Determine the [X, Y] coordinate at the center of the cell enclosing the given text.  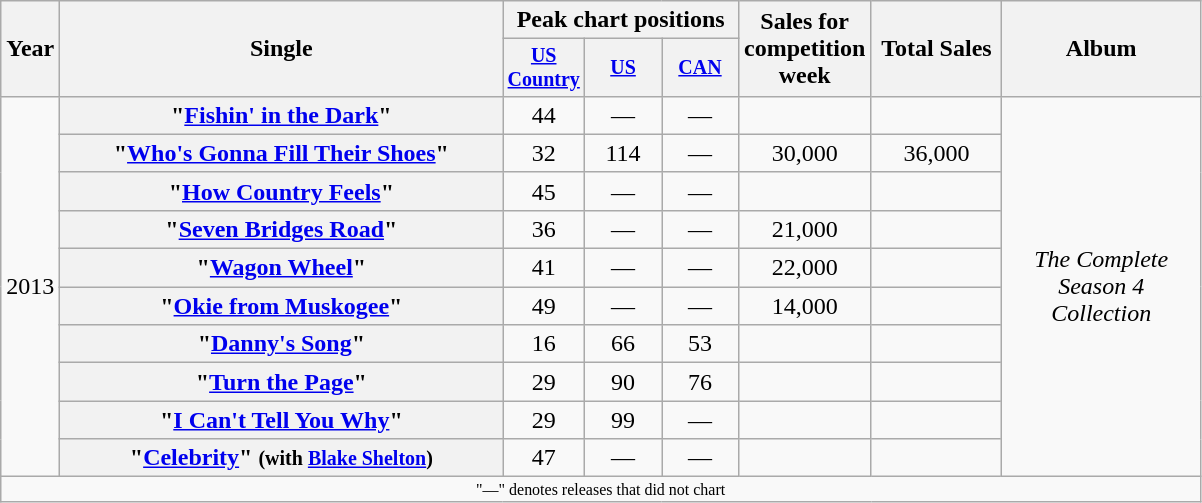
49 [544, 306]
66 [624, 344]
36 [544, 229]
"Who's Gonna Fill Their Shoes" [282, 153]
90 [624, 382]
99 [624, 420]
Single [282, 49]
"Okie from Muskogee" [282, 306]
"I Can't Tell You Why" [282, 420]
45 [544, 191]
76 [700, 382]
"Wagon Wheel" [282, 268]
36,000 [936, 153]
2013 [30, 286]
114 [624, 153]
47 [544, 458]
16 [544, 344]
"Fishin' in the Dark" [282, 115]
21,000 [804, 229]
The Complete Season 4 Collection [1102, 286]
44 [544, 115]
"How Country Feels" [282, 191]
US Country [544, 68]
41 [544, 268]
"Celebrity" (with Blake Shelton) [282, 458]
Sales for competition week [804, 49]
Total Sales [936, 49]
"Seven Bridges Road" [282, 229]
32 [544, 153]
"Danny's Song" [282, 344]
30,000 [804, 153]
53 [700, 344]
"—" denotes releases that did not chart [601, 489]
Peak chart positions [621, 20]
22,000 [804, 268]
Album [1102, 49]
CAN [700, 68]
US [624, 68]
14,000 [804, 306]
"Turn the Page" [282, 382]
Year [30, 49]
